Detect which cell encompasses the target text, then output its [x, y] center coordinate. 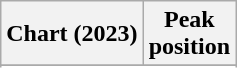
Chart (2023) [72, 34]
Peakposition [189, 34]
